Locate the cell with the specified text and output its [x, y] center coordinate. 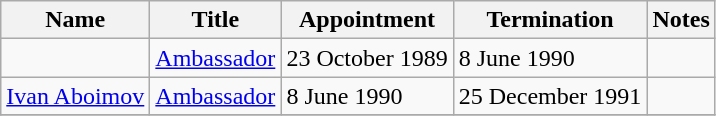
23 October 1989 [367, 58]
Termination [550, 20]
Appointment [367, 20]
Notes [681, 20]
Title [216, 20]
Name [76, 20]
Ivan Aboimov [76, 96]
25 December 1991 [550, 96]
